Output the [x, y] coordinate of the center of the cell containing the given text.  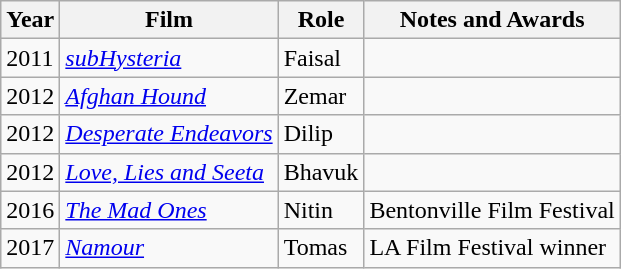
Dilip [321, 134]
subHysteria [169, 58]
Tomas [321, 248]
Nitin [321, 210]
Bentonville Film Festival [492, 210]
LA Film Festival winner [492, 248]
The Mad Ones [169, 210]
Year [30, 20]
Namour [169, 248]
Afghan Hound [169, 96]
2017 [30, 248]
Notes and Awards [492, 20]
Love, Lies and Seeta [169, 172]
Zemar [321, 96]
2016 [30, 210]
2011 [30, 58]
Faisal [321, 58]
Role [321, 20]
Desperate Endeavors [169, 134]
Film [169, 20]
Bhavuk [321, 172]
